Output the [X, Y] coordinate of the center of the cell containing the given text.  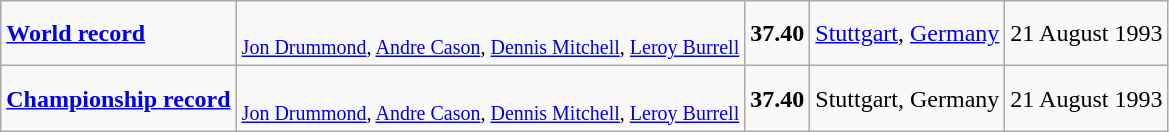
Championship record [118, 98]
World record [118, 34]
